Scan for the cell matching the given text and deliver its [x, y] coordinate at center. 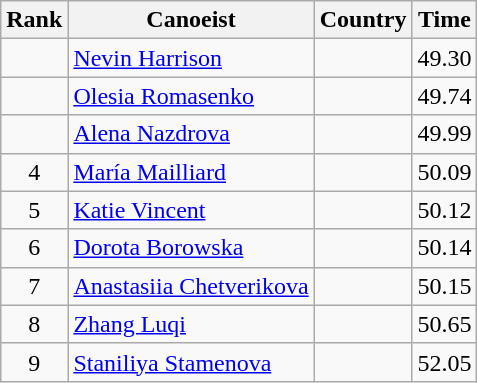
Alena Nazdrova [191, 134]
50.15 [444, 286]
María Mailliard [191, 172]
4 [34, 172]
Dorota Borowska [191, 248]
50.14 [444, 248]
50.12 [444, 210]
Canoeist [191, 20]
6 [34, 248]
Time [444, 20]
49.30 [444, 58]
49.74 [444, 96]
7 [34, 286]
8 [34, 324]
49.99 [444, 134]
Anastasiia Chetverikova [191, 286]
5 [34, 210]
Country [363, 20]
Rank [34, 20]
Zhang Luqi [191, 324]
Staniliya Stamenova [191, 362]
50.09 [444, 172]
Katie Vincent [191, 210]
50.65 [444, 324]
9 [34, 362]
Olesia Romasenko [191, 96]
Nevin Harrison [191, 58]
52.05 [444, 362]
